From the cell containing the given text, extract its center point as (x, y) coordinate. 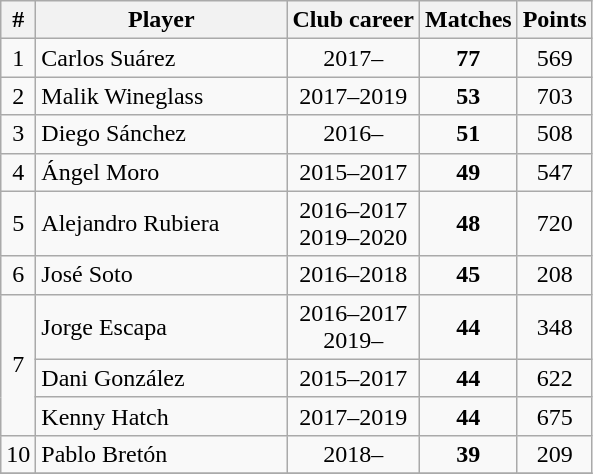
Ángel Moro (162, 172)
Carlos Suárez (162, 58)
77 (468, 58)
2018– (354, 454)
209 (554, 454)
547 (554, 172)
508 (554, 134)
Diego Sánchez (162, 134)
# (18, 20)
Dani González (162, 378)
720 (554, 224)
53 (468, 96)
208 (554, 275)
Player (162, 20)
Kenny Hatch (162, 416)
45 (468, 275)
7 (18, 364)
675 (554, 416)
Pablo Bretón (162, 454)
Alejandro Rubiera (162, 224)
Jorge Escapa (162, 326)
48 (468, 224)
Club career (354, 20)
6 (18, 275)
Points (554, 20)
1 (18, 58)
51 (468, 134)
Matches (468, 20)
2 (18, 96)
569 (554, 58)
10 (18, 454)
2016–2018 (354, 275)
49 (468, 172)
39 (468, 454)
José Soto (162, 275)
2016–20172019–2020 (354, 224)
2016– (354, 134)
3 (18, 134)
348 (554, 326)
2016–20172019– (354, 326)
622 (554, 378)
Malik Wineglass (162, 96)
4 (18, 172)
2017– (354, 58)
703 (554, 96)
5 (18, 224)
